Capture the cell that displays the provided text and extract its [x, y] central coordinate. 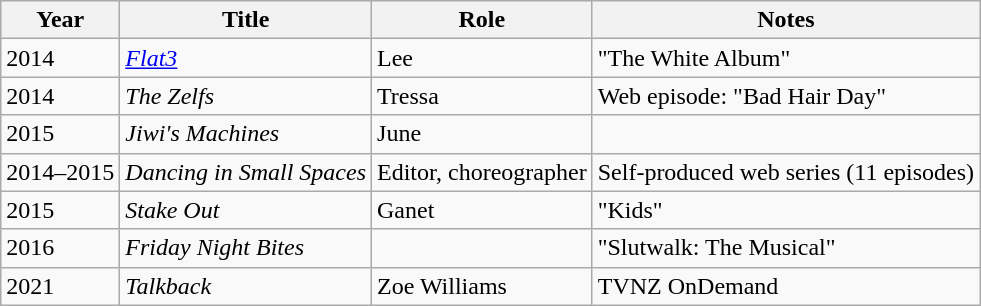
Tressa [482, 96]
Flat3 [246, 58]
Stake Out [246, 210]
TVNZ OnDemand [786, 286]
Lee [482, 58]
Zoe Williams [482, 286]
2016 [60, 248]
Dancing in Small Spaces [246, 172]
Friday Night Bites [246, 248]
Editor, choreographer [482, 172]
June [482, 134]
Title [246, 20]
2014–2015 [60, 172]
"The White Album" [786, 58]
The Zelfs [246, 96]
Role [482, 20]
2021 [60, 286]
Self-produced web series (11 episodes) [786, 172]
Ganet [482, 210]
"Kids" [786, 210]
Notes [786, 20]
Year [60, 20]
"Slutwalk: The Musical" [786, 248]
Jiwi's Machines [246, 134]
Talkback [246, 286]
Web episode: "Bad Hair Day" [786, 96]
